Extract the (x, y) coordinate from the center of the cell holding the provided text.  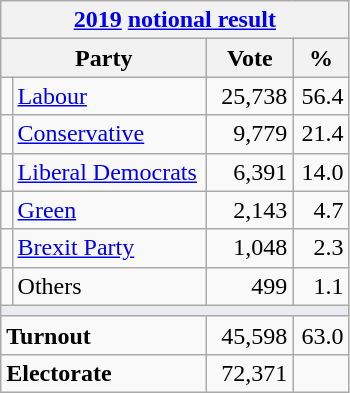
9,779 (250, 134)
14.0 (321, 172)
63.0 (321, 335)
Brexit Party (110, 248)
Electorate (104, 373)
21.4 (321, 134)
% (321, 58)
1,048 (250, 248)
Vote (250, 58)
2,143 (250, 210)
25,738 (250, 96)
2.3 (321, 248)
Liberal Democrats (110, 172)
Others (110, 286)
Green (110, 210)
72,371 (250, 373)
2019 notional result (175, 20)
Labour (110, 96)
6,391 (250, 172)
Conservative (110, 134)
56.4 (321, 96)
Party (104, 58)
4.7 (321, 210)
1.1 (321, 286)
499 (250, 286)
Turnout (104, 335)
45,598 (250, 335)
